Extract the (X, Y) coordinate from the center of the cell holding the provided text.  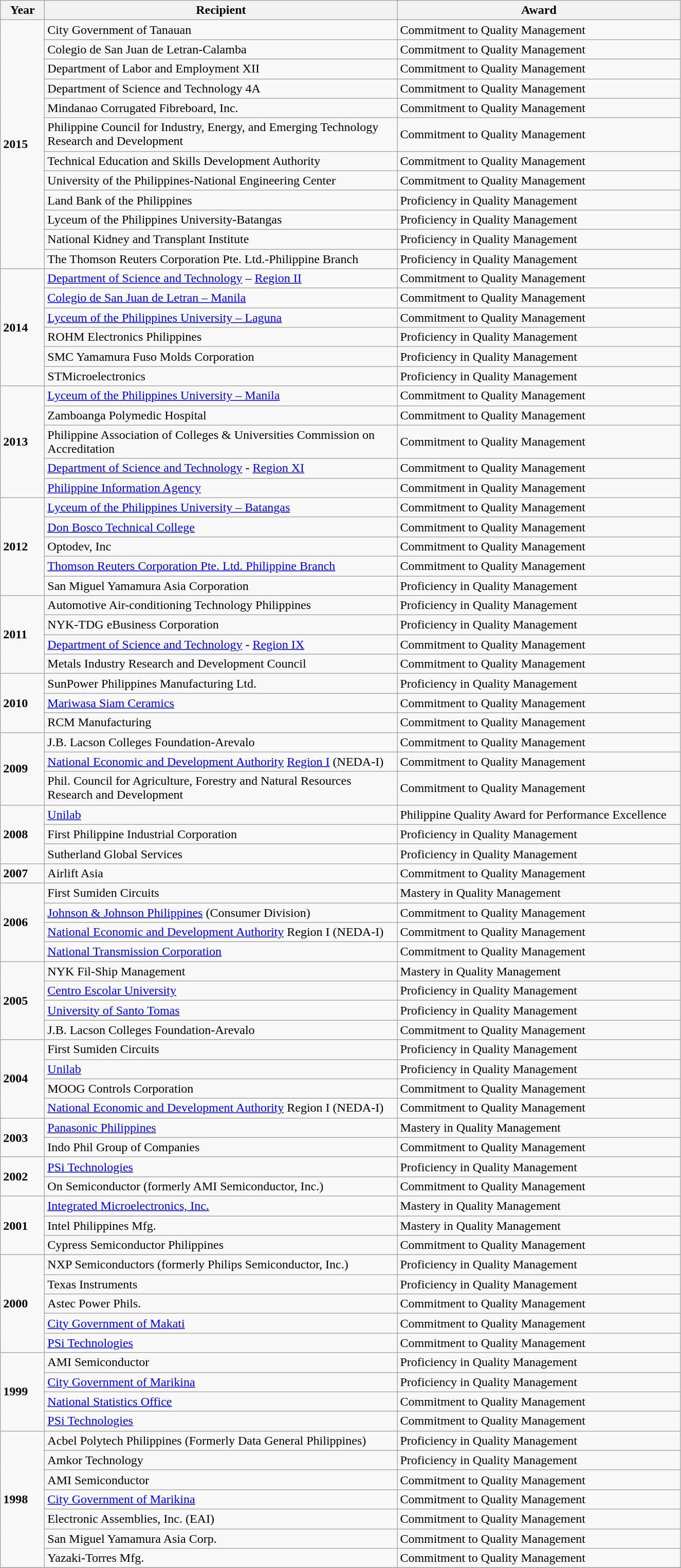
NYK-TDG eBusiness Corporation (221, 625)
Philippine Association of Colleges & Universities Commission on Accreditation (221, 442)
Astec Power Phils. (221, 1304)
2012 (23, 546)
Department of Science and Technology 4A (221, 88)
1999 (23, 1392)
Phil. Council for Agriculture, Forestry and Natural Resources Research and Development (221, 788)
Metals Industry Research and Development Council (221, 664)
2010 (23, 703)
Lyceum of the Philippines University-Batangas (221, 219)
Yazaki-Torres Mfg. (221, 1558)
Mindanao Corrugated Fibreboard, Inc. (221, 108)
2000 (23, 1304)
On Semiconductor (formerly AMI Semiconductor, Inc.) (221, 1186)
Don Bosco Technical College (221, 527)
Cypress Semiconductor Philippines (221, 1245)
2001 (23, 1225)
2006 (23, 922)
City Government of Tanauan (221, 30)
First Philippine Industrial Corporation (221, 834)
2004 (23, 1079)
City Government of Makati (221, 1323)
2009 (23, 769)
SMC Yamamura Fuso Molds Corporation (221, 357)
Optodev, Inc (221, 546)
2015 (23, 144)
National Kidney and Transplant Institute (221, 239)
2003 (23, 1137)
Department of Labor and Employment XII (221, 69)
Colegio de San Juan de Letran – Manila (221, 298)
The Thomson Reuters Corporation Pte. Ltd.-Philippine Branch (221, 259)
Philippine Quality Award for Performance Excellence (539, 815)
Technical Education and Skills Development Authority (221, 161)
Philippine Information Agency (221, 488)
Lyceum of the Philippines University – Laguna (221, 318)
2013 (23, 442)
Thomson Reuters Corporation Pte. Ltd. Philippine Branch (221, 566)
Department of Science and Technology – Region II (221, 279)
STMicroelectronics (221, 376)
Electronic Assemblies, Inc. (EAI) (221, 1519)
Year (23, 10)
University of the Philippines-National Engineering Center (221, 180)
Department of Science and Technology - Region XI (221, 468)
2008 (23, 834)
Zamboanga Polymedic Hospital (221, 415)
Centro Escolar University (221, 991)
University of Santo Tomas (221, 1010)
Department of Science and Technology - Region IX (221, 644)
Sutherland Global Services (221, 854)
2014 (23, 327)
2011 (23, 635)
MOOG Controls Corporation (221, 1089)
Automotive Air-conditioning Technology Philippines (221, 605)
Amkor Technology (221, 1460)
2007 (23, 873)
Indo Phil Group of Companies (221, 1147)
1998 (23, 1499)
Philippine Council for Industry, Energy, and Emerging Technology Research and Development (221, 135)
Intel Philippines Mfg. (221, 1226)
ROHM Electronics Philippines (221, 337)
Airlift Asia (221, 873)
National Transmission Corporation (221, 952)
Panasonic Philippines (221, 1128)
NYK Fil-Ship Management (221, 971)
National Statistics Office (221, 1401)
Lyceum of the Philippines University – Batangas (221, 507)
Integrated Microelectronics, Inc. (221, 1206)
Johnson & Johnson Philippines (Consumer Division) (221, 912)
RCM Manufacturing (221, 723)
Commitment in Quality Management (539, 488)
SunPower Philippines Manufacturing Ltd. (221, 684)
Mariwasa Siam Ceramics (221, 703)
Recipient (221, 10)
Award (539, 10)
Acbel Polytech Philippines (Formerly Data General Philippines) (221, 1441)
Texas Instruments (221, 1284)
San Miguel Yamamura Asia Corp. (221, 1538)
Land Bank of the Philippines (221, 200)
NXP Semiconductors (formerly Philips Semiconductor, Inc.) (221, 1265)
2002 (23, 1176)
2005 (23, 1001)
Lyceum of the Philippines University – Manila (221, 396)
San Miguel Yamamura Asia Corporation (221, 585)
Colegio de San Juan de Letran-Calamba (221, 49)
